Pinpoint the cell where the given text exists, returning its [X, Y] midpoint coordinate. 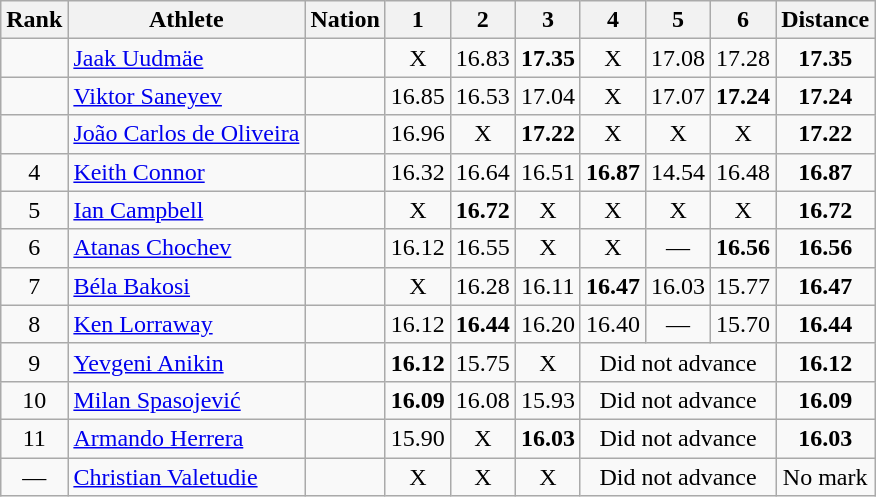
16.55 [482, 248]
17.08 [678, 58]
16.83 [482, 58]
17.04 [548, 96]
16.85 [418, 96]
15.70 [744, 324]
17.07 [678, 96]
17.28 [744, 58]
8 [34, 324]
11 [34, 438]
16.40 [612, 324]
Rank [34, 20]
Yevgeni Anikin [186, 362]
Athlete [186, 20]
15.90 [418, 438]
7 [34, 286]
14.54 [678, 172]
Distance [826, 20]
Jaak Uudmäe [186, 58]
16.11 [548, 286]
Christian Valetudie [186, 477]
15.77 [744, 286]
16.64 [482, 172]
15.93 [548, 400]
Ian Campbell [186, 210]
Milan Spasojević [186, 400]
3 [548, 20]
9 [34, 362]
Viktor Saneyev [186, 96]
16.28 [482, 286]
Béla Bakosi [186, 286]
No mark [826, 477]
10 [34, 400]
16.20 [548, 324]
Nation [345, 20]
2 [482, 20]
16.48 [744, 172]
Ken Lorraway [186, 324]
João Carlos de Oliveira [186, 134]
Atanas Chochev [186, 248]
16.32 [418, 172]
Armando Herrera [186, 438]
Keith Connor [186, 172]
16.53 [482, 96]
16.51 [548, 172]
1 [418, 20]
16.96 [418, 134]
16.08 [482, 400]
15.75 [482, 362]
